Provide the [X, Y] coordinate of the cell's center where the given text is located.  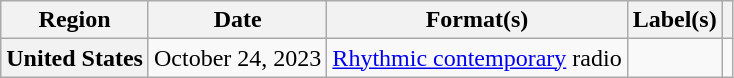
Region [75, 20]
October 24, 2023 [237, 58]
Date [237, 20]
Rhythmic contemporary radio [477, 58]
Label(s) [674, 20]
Format(s) [477, 20]
United States [75, 58]
